Scan for the cell matching the given text and deliver its (X, Y) coordinate at center. 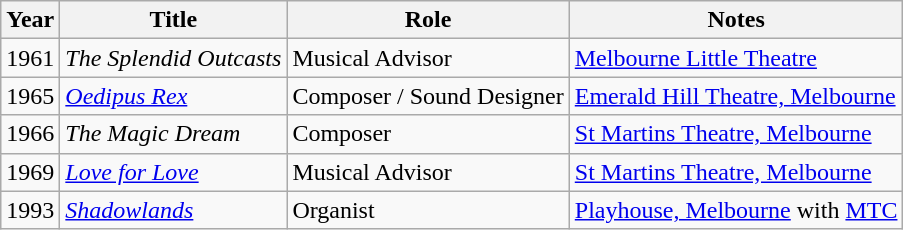
1965 (30, 96)
Shadowlands (174, 210)
1969 (30, 172)
1961 (30, 58)
Organist (428, 210)
1993 (30, 210)
Title (174, 20)
The Magic Dream (174, 134)
1966 (30, 134)
Melbourne Little Theatre (736, 58)
Notes (736, 20)
Composer / Sound Designer (428, 96)
Playhouse, Melbourne with MTC (736, 210)
Emerald Hill Theatre, Melbourne (736, 96)
Oedipus Rex (174, 96)
Composer (428, 134)
Role (428, 20)
The Splendid Outcasts (174, 58)
Love for Love (174, 172)
Year (30, 20)
